Return the (x, y) coordinate for the center point of the cell that contains the specified text.  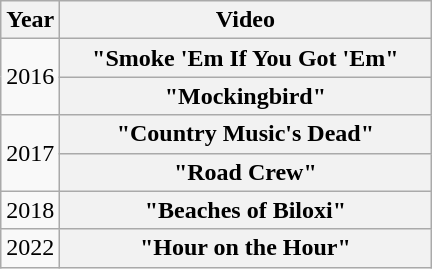
2018 (30, 210)
2016 (30, 77)
2017 (30, 153)
"Road Crew" (246, 172)
"Hour on the Hour" (246, 248)
"Beaches of Biloxi" (246, 210)
Year (30, 20)
2022 (30, 248)
"Mockingbird" (246, 96)
"Country Music's Dead" (246, 134)
"Smoke 'Em If You Got 'Em" (246, 58)
Video (246, 20)
